From the cell containing the given text, extract its center point as (X, Y) coordinate. 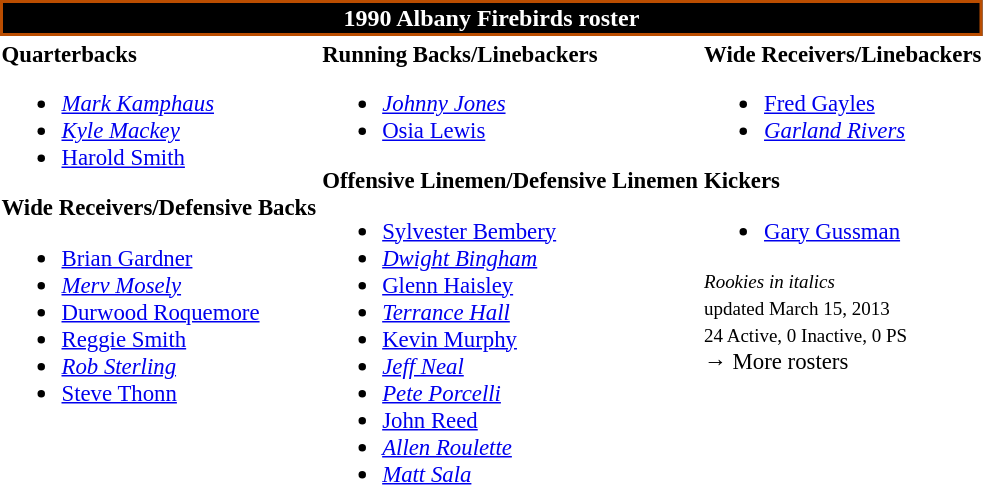
1990 Albany Firebirds roster (492, 18)
